Output the (X, Y) coordinate of the center of the cell containing the given text.  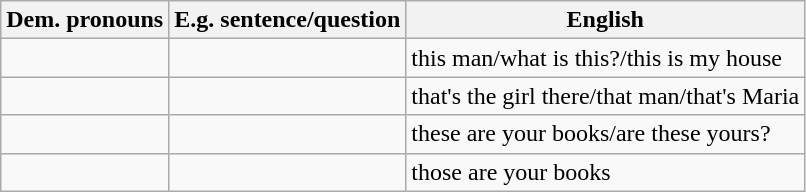
Dem. pronouns (85, 20)
English (606, 20)
E.g. sentence/question (288, 20)
these are your books/are these yours? (606, 134)
this man/what is this?/this is my house (606, 58)
those are your books (606, 172)
that's the girl there/that man/that's Maria (606, 96)
